Provide the (x, y) coordinate of the cell's center where the given text is located.  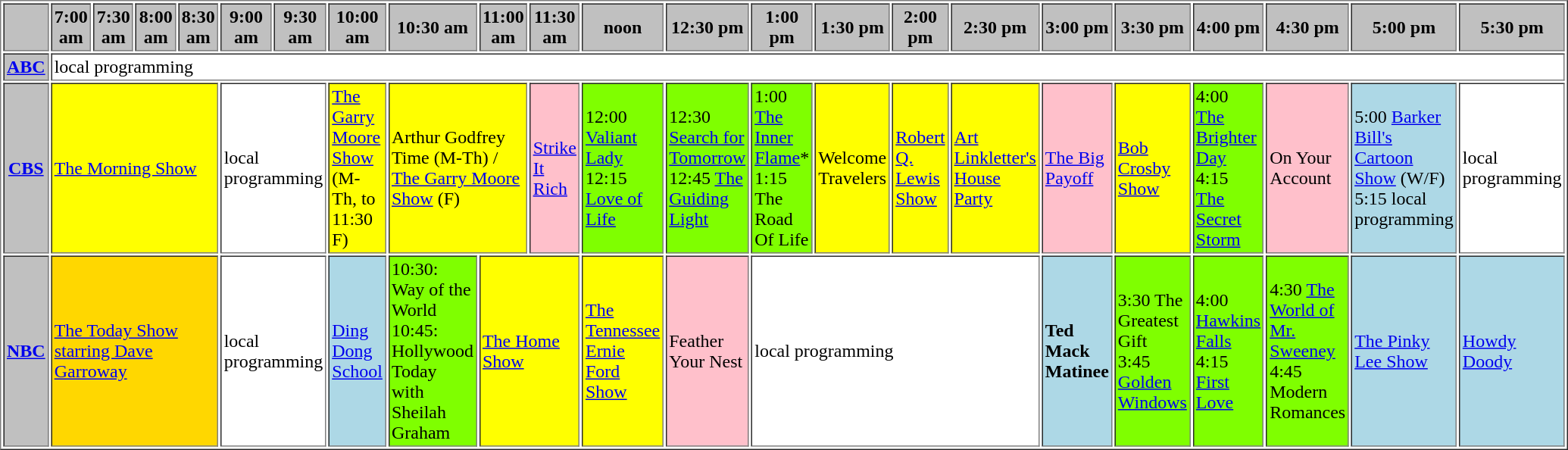
Ted Mack Matinee (1077, 352)
4:30 The World of Mr. Sweeney4:45 Modern Romances (1307, 352)
Robert Q. Lewis Show (920, 168)
Art Linkletter's House Party (995, 168)
3:00 pm (1077, 27)
Arthur Godfrey Time (M-Th) / The Garry Moore Show (F) (458, 168)
The Home Show (529, 352)
The Big Payoff (1077, 168)
12:30 pm (707, 27)
9:30 am (300, 27)
The Morning Show (135, 168)
7:00 am (71, 27)
2:30 pm (995, 27)
10:00 am (358, 27)
CBS (26, 168)
10:30 am (432, 27)
The Pinky Lee Show (1404, 352)
Howdy Doody (1512, 352)
Bob Crosby Show (1152, 168)
9:00 am (246, 27)
3:30 pm (1152, 27)
11:30 am (554, 27)
The Today Show starring Dave Garroway (135, 352)
The Tennessee Ernie Ford Show (623, 352)
Strike It Rich (554, 168)
4:00 Hawkins Falls4:15 First Love (1228, 352)
noon (623, 27)
5:00 pm (1404, 27)
ABC (26, 67)
1:30 pm (853, 27)
12:30 Search for Tomorrow12:45 The Guiding Light (707, 168)
7:30 am (114, 27)
11:00 am (503, 27)
10:30: Way of the World 10:45: Hollywood Today with Sheilah Graham (432, 352)
NBC (26, 352)
Welcome Travelers (853, 168)
2:00 pm (920, 27)
8:30 am (198, 27)
4:00 The Brighter Day4:15 The Secret Storm (1228, 168)
1:00 pm (782, 27)
5:30 pm (1512, 27)
12:00 Valiant Lady12:15 Love of Life (623, 168)
On Your Account (1307, 168)
3:30 The Greatest Gift3:45 Golden Windows (1152, 352)
1:00 The Inner Flame*1:15 The Road Of Life (782, 168)
4:30 pm (1307, 27)
Feather Your Nest (707, 352)
8:00 am (156, 27)
The Garry Moore Show (M-Th, to 11:30 F) (358, 168)
5:00 Barker Bill's Cartoon Show (W/F)5:15 local programming (1404, 168)
Ding Dong School (358, 352)
4:00 pm (1228, 27)
